Provide the [X, Y] coordinate of the cell's center where the given text is located.  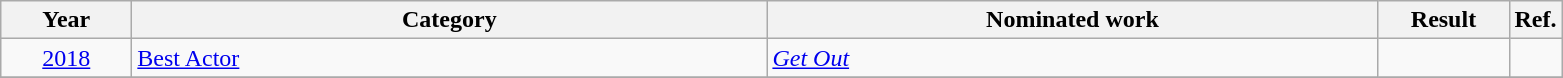
Nominated work [1072, 20]
Best Actor [450, 58]
Ref. [1536, 20]
Category [450, 20]
Year [66, 20]
Get Out [1072, 58]
2018 [66, 58]
Result [1444, 20]
